Identify which cell holds the provided text, then report its [X, Y] central coordinate. 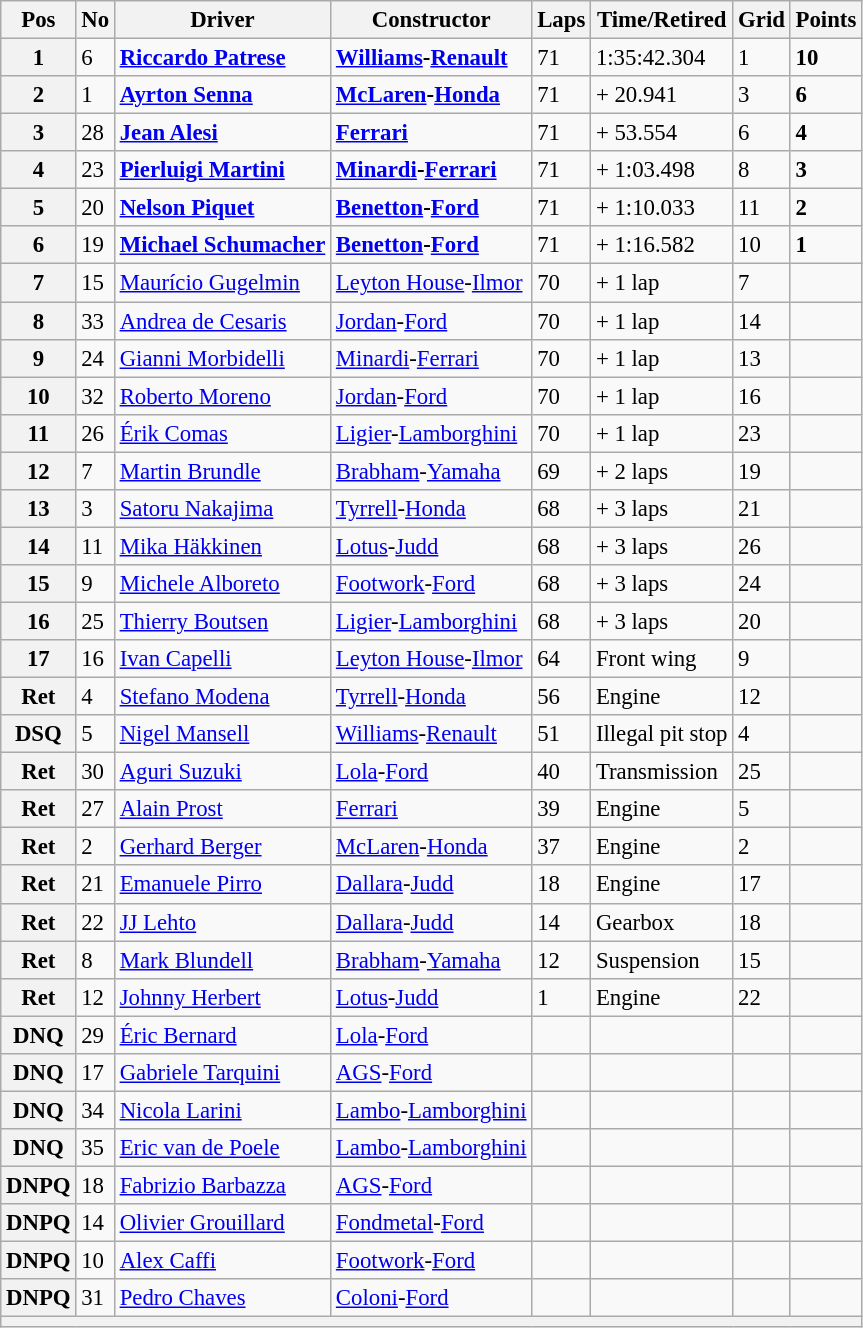
DSQ [38, 734]
Alex Caffi [222, 1261]
Éric Bernard [222, 1035]
Andrea de Cesaris [222, 321]
29 [95, 1035]
Nicola Larini [222, 1110]
Johnny Herbert [222, 997]
Gearbox [662, 922]
40 [562, 772]
Pedro Chaves [222, 1298]
Nelson Piquet [222, 208]
Grid [762, 20]
30 [95, 772]
39 [562, 809]
+ 1:10.033 [662, 208]
51 [562, 734]
+ 1:03.498 [662, 170]
Emanuele Pirro [222, 885]
Nigel Mansell [222, 734]
Coloni-Ford [432, 1298]
Suspension [662, 960]
Pierluigi Martini [222, 170]
69 [562, 471]
Riccardo Patrese [222, 58]
Gabriele Tarquini [222, 1073]
Michael Schumacher [222, 245]
Points [826, 20]
64 [562, 659]
Aguri Suzuki [222, 772]
35 [95, 1148]
Constructor [432, 20]
37 [562, 847]
Ayrton Senna [222, 95]
34 [95, 1110]
JJ Lehto [222, 922]
Érik Comas [222, 433]
Mika Häkkinen [222, 546]
Laps [562, 20]
No [95, 20]
Maurício Gugelmin [222, 283]
27 [95, 809]
Front wing [662, 659]
Satoru Nakajima [222, 509]
56 [562, 697]
32 [95, 396]
+ 2 laps [662, 471]
+ 20.941 [662, 95]
Transmission [662, 772]
Olivier Grouillard [222, 1223]
Ivan Capelli [222, 659]
28 [95, 133]
Driver [222, 20]
Gianni Morbidelli [222, 358]
Jean Alesi [222, 133]
Gerhard Berger [222, 847]
Eric van de Poele [222, 1148]
Alain Prost [222, 809]
Fondmetal-Ford [432, 1223]
+ 1:16.582 [662, 245]
Roberto Moreno [222, 396]
Thierry Boutsen [222, 621]
Michele Alboreto [222, 584]
Illegal pit stop [662, 734]
33 [95, 321]
Pos [38, 20]
Mark Blundell [222, 960]
Time/Retired [662, 20]
1:35:42.304 [662, 58]
Martin Brundle [222, 471]
+ 53.554 [662, 133]
Stefano Modena [222, 697]
31 [95, 1298]
Fabrizio Barbazza [222, 1185]
